For the text-containing cell, return its midpoint in (X, Y) coordinate format. 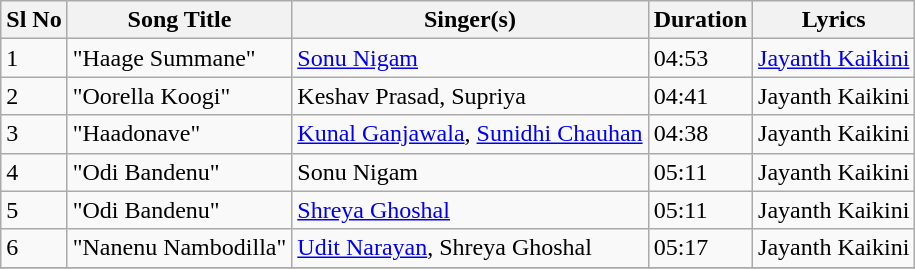
Keshav Prasad, Supriya (470, 96)
Udit Narayan, Shreya Ghoshal (470, 248)
1 (34, 58)
"Haage Summane" (180, 58)
3 (34, 134)
Lyrics (834, 20)
"Haadonave" (180, 134)
05:17 (700, 248)
Sl No (34, 20)
"Nanenu Nambodilla" (180, 248)
Singer(s) (470, 20)
Song Title (180, 20)
4 (34, 172)
04:41 (700, 96)
04:53 (700, 58)
Shreya Ghoshal (470, 210)
Kunal Ganjawala, Sunidhi Chauhan (470, 134)
6 (34, 248)
"Oorella Koogi" (180, 96)
04:38 (700, 134)
Duration (700, 20)
2 (34, 96)
5 (34, 210)
